Extract the (X, Y) coordinate from the center of the cell holding the provided text.  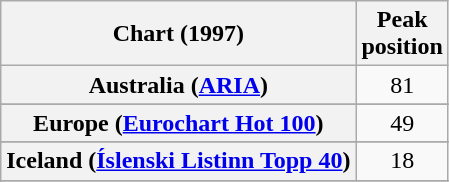
Iceland (Íslenski Listinn Topp 40) (178, 161)
Peakposition (402, 34)
18 (402, 161)
Europe (Eurochart Hot 100) (178, 123)
Australia (ARIA) (178, 85)
81 (402, 85)
Chart (1997) (178, 34)
49 (402, 123)
